Extract the (x, y) coordinate from the center of the cell holding the provided text.  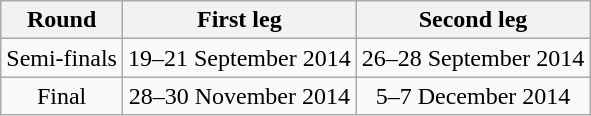
First leg (239, 20)
26–28 September 2014 (473, 58)
Semi-finals (62, 58)
28–30 November 2014 (239, 96)
Round (62, 20)
5–7 December 2014 (473, 96)
19–21 September 2014 (239, 58)
Final (62, 96)
Second leg (473, 20)
